Return [x, y] of the center of cell containing provided text 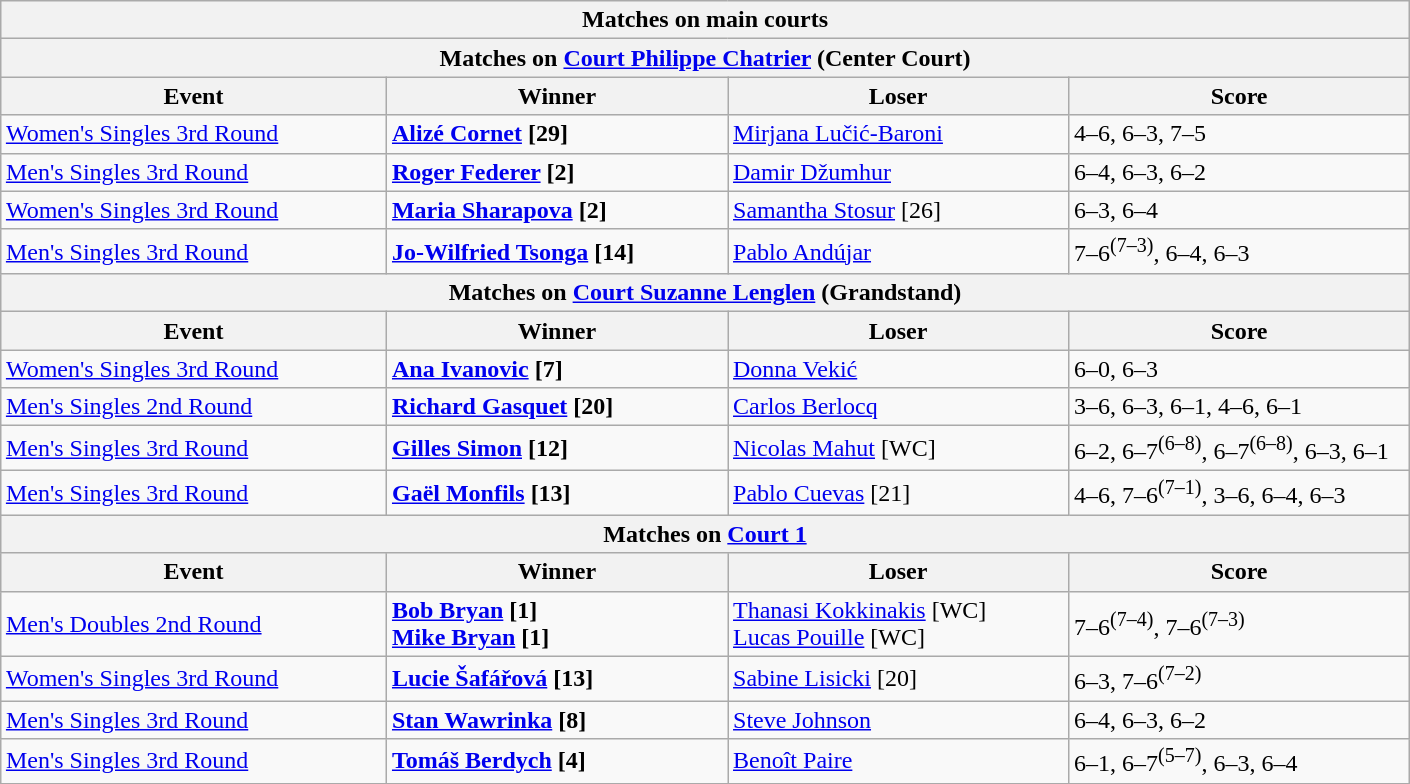
Carlos Berlocq [898, 407]
Pablo Andújar [898, 252]
Mirjana Lučić-Baroni [898, 134]
Donna Vekić [898, 369]
Maria Sharapova [2] [556, 210]
Steve Johnson [898, 720]
Sabine Lisicki [20] [898, 678]
7–6(7–3), 6–4, 6–3 [1240, 252]
Men's Singles 2nd Round [193, 407]
Matches on main courts [704, 20]
Stan Wawrinka [8] [556, 720]
6–3, 6–4 [1240, 210]
4–6, 7–6(7–1), 3–6, 6–4, 6–3 [1240, 492]
Thanasi Kokkinakis [WC] Lucas Pouille [WC] [898, 624]
7–6(7–4), 7–6(7–3) [1240, 624]
Benoît Paire [898, 762]
Roger Federer [2] [556, 172]
Jo-Wilfried Tsonga [14] [556, 252]
Tomáš Berdych [4] [556, 762]
6–2, 6–7(6–8), 6–7(6–8), 6–3, 6–1 [1240, 448]
4–6, 6–3, 7–5 [1240, 134]
Damir Džumhur [898, 172]
Gaël Monfils [13] [556, 492]
6–3, 7–6(7–2) [1240, 678]
Nicolas Mahut [WC] [898, 448]
Lucie Šafářová [13] [556, 678]
Samantha Stosur [26] [898, 210]
Men's Doubles 2nd Round [193, 624]
3–6, 6–3, 6–1, 4–6, 6–1 [1240, 407]
Bob Bryan [1] Mike Bryan [1] [556, 624]
6–1, 6–7(5–7), 6–3, 6–4 [1240, 762]
6–0, 6–3 [1240, 369]
Matches on Court 1 [704, 534]
Ana Ivanovic [7] [556, 369]
Gilles Simon [12] [556, 448]
Matches on Court Suzanne Lenglen (Grandstand) [704, 293]
Matches on Court Philippe Chatrier (Center Court) [704, 58]
Alizé Cornet [29] [556, 134]
Richard Gasquet [20] [556, 407]
Pablo Cuevas [21] [898, 492]
